Extract the [x, y] coordinate from the center of the cell holding the provided text.  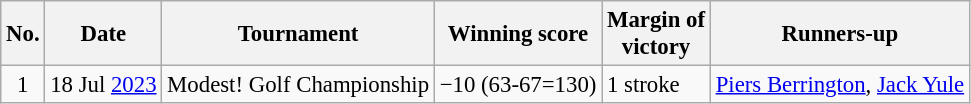
1 [23, 85]
Piers Berrington, Jack Yule [840, 85]
Date [104, 34]
1 stroke [656, 85]
Tournament [298, 34]
No. [23, 34]
Modest! Golf Championship [298, 85]
Margin ofvictory [656, 34]
−10 (63-67=130) [518, 85]
Runners-up [840, 34]
18 Jul 2023 [104, 85]
Winning score [518, 34]
